Return (x, y) of the center of cell containing provided text 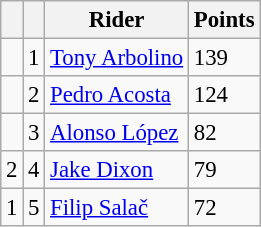
Filip Salač (117, 208)
Points (224, 20)
Tony Arbolino (117, 58)
82 (224, 133)
Pedro Acosta (117, 95)
Rider (117, 20)
139 (224, 58)
79 (224, 170)
124 (224, 95)
Alonso López (117, 133)
5 (34, 208)
4 (34, 170)
72 (224, 208)
3 (34, 133)
Jake Dixon (117, 170)
